Extract the [X, Y] coordinate from the center of the cell holding the provided text.  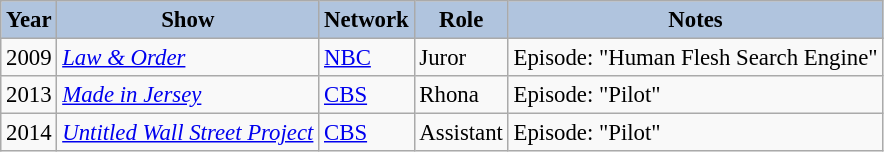
2009 [29, 58]
Assistant [461, 133]
2014 [29, 133]
Law & Order [188, 58]
Year [29, 20]
Role [461, 20]
Show [188, 20]
2013 [29, 95]
Made in Jersey [188, 95]
Rhona [461, 95]
Network [366, 20]
Untitled Wall Street Project [188, 133]
Episode: "Human Flesh Search Engine" [696, 58]
Notes [696, 20]
Juror [461, 58]
NBC [366, 58]
